Provide the (x, y) coordinate of the cell's center where the given text is located.  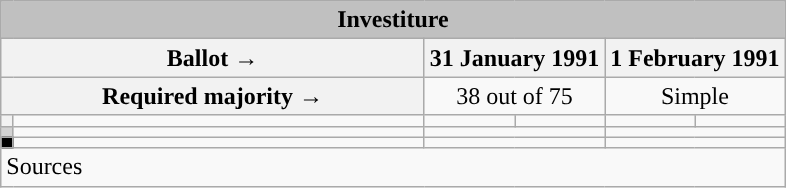
38 out of 75 (514, 96)
1 February 1991 (695, 58)
Required majority → (213, 96)
Sources (393, 167)
31 January 1991 (514, 58)
Simple (695, 96)
Investiture (393, 20)
Ballot → (213, 58)
